Detect which cell encompasses the target text, then output its (X, Y) center coordinate. 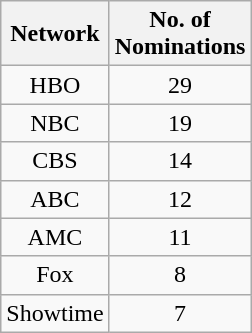
Network (55, 34)
Showtime (55, 313)
No. ofNominations (180, 34)
AMC (55, 237)
CBS (55, 161)
29 (180, 85)
HBO (55, 85)
8 (180, 275)
7 (180, 313)
12 (180, 199)
Fox (55, 275)
ABC (55, 199)
11 (180, 237)
19 (180, 123)
14 (180, 161)
NBC (55, 123)
